For the text-containing cell, return its midpoint in (x, y) coordinate format. 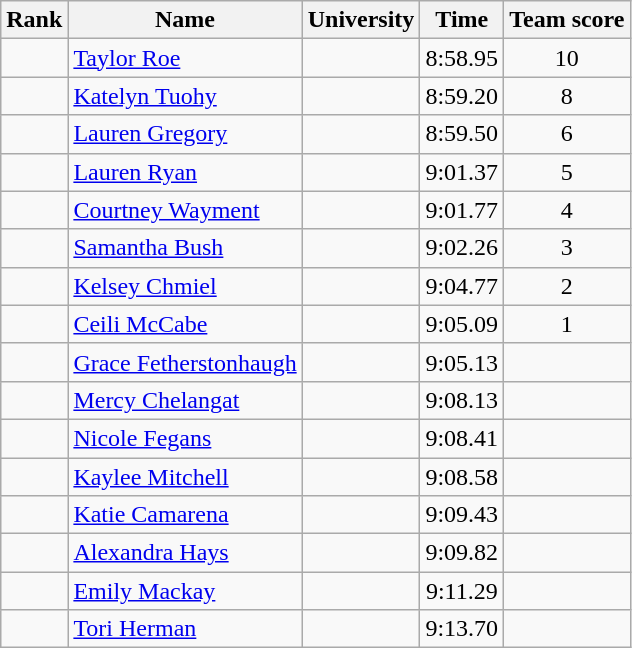
9:02.26 (462, 248)
9:01.37 (462, 172)
Time (462, 20)
9:05.09 (462, 324)
Kelsey Chmiel (185, 286)
3 (567, 248)
10 (567, 58)
5 (567, 172)
Katelyn Tuohy (185, 96)
9:05.13 (462, 362)
Ceili McCabe (185, 324)
9:09.82 (462, 553)
1 (567, 324)
9:01.77 (462, 210)
8 (567, 96)
8:58.95 (462, 58)
Samantha Bush (185, 248)
Team score (567, 20)
9:13.70 (462, 629)
Mercy Chelangat (185, 400)
9:08.41 (462, 438)
9:11.29 (462, 591)
9:04.77 (462, 286)
Grace Fetherstonhaugh (185, 362)
9:08.13 (462, 400)
Lauren Gregory (185, 134)
9:09.43 (462, 515)
Kaylee Mitchell (185, 477)
Katie Camarena (185, 515)
9:08.58 (462, 477)
Rank (34, 20)
University (361, 20)
Lauren Ryan (185, 172)
Nicole Fegans (185, 438)
4 (567, 210)
Taylor Roe (185, 58)
8:59.20 (462, 96)
8:59.50 (462, 134)
6 (567, 134)
Courtney Wayment (185, 210)
Name (185, 20)
Emily Mackay (185, 591)
2 (567, 286)
Tori Herman (185, 629)
Alexandra Hays (185, 553)
